Extract the [x, y] coordinate from the center of the cell holding the provided text.  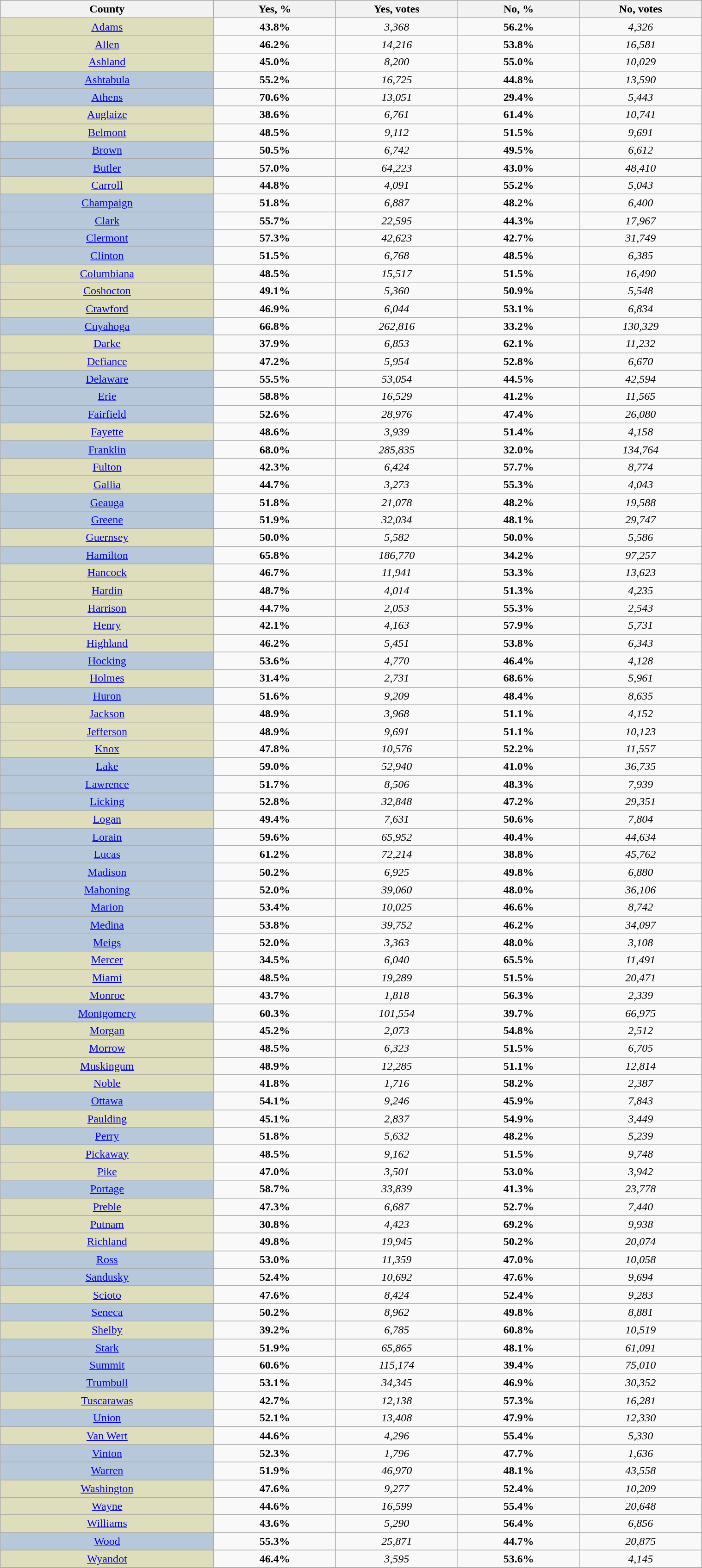
58.7% [275, 1189]
29,351 [640, 802]
49.1% [275, 291]
16,490 [640, 273]
4,296 [397, 1436]
Lawrence [107, 784]
47.8% [275, 749]
23,778 [640, 1189]
70.6% [275, 97]
Wood [107, 1541]
51.3% [519, 590]
39,060 [397, 890]
5,586 [640, 538]
28,976 [397, 414]
2,543 [640, 608]
Champaign [107, 203]
4,423 [397, 1224]
20,648 [640, 1506]
Mahoning [107, 890]
45.0% [275, 62]
52.1% [275, 1418]
56.2% [519, 27]
49.4% [275, 819]
58.8% [275, 397]
60.3% [275, 1013]
43.0% [519, 167]
Vinton [107, 1453]
Scioto [107, 1295]
Fayette [107, 432]
29.4% [519, 97]
13,051 [397, 97]
60.8% [519, 1330]
3,108 [640, 942]
60.6% [275, 1365]
5,290 [397, 1524]
6,768 [397, 256]
4,091 [397, 185]
Guernsey [107, 538]
11,557 [640, 749]
39.2% [275, 1330]
Montgomery [107, 1013]
9,938 [640, 1224]
75,010 [640, 1365]
Richland [107, 1242]
Noble [107, 1084]
5,632 [397, 1136]
101,554 [397, 1013]
53.4% [275, 907]
16,725 [397, 80]
65.5% [519, 960]
8,774 [640, 467]
9,209 [397, 696]
3,273 [397, 484]
Tuscarawas [107, 1401]
10,029 [640, 62]
5,954 [397, 361]
41.2% [519, 397]
3,595 [397, 1559]
7,843 [640, 1101]
47.7% [519, 1453]
68.6% [519, 678]
32,848 [397, 802]
47.9% [519, 1418]
Athens [107, 97]
8,962 [397, 1312]
Columbiana [107, 273]
29,747 [640, 520]
57.7% [519, 467]
57.9% [519, 626]
2,512 [640, 1030]
45.9% [519, 1101]
Lorain [107, 837]
10,025 [397, 907]
6,742 [397, 150]
54.9% [519, 1119]
19,945 [397, 1242]
34,345 [397, 1383]
6,880 [640, 872]
Carroll [107, 185]
50.5% [275, 150]
3,942 [640, 1171]
2,073 [397, 1030]
48.7% [275, 590]
Paulding [107, 1119]
285,835 [397, 449]
Morgan [107, 1030]
41.8% [275, 1084]
Medina [107, 925]
Perry [107, 1136]
6,687 [397, 1207]
54.8% [519, 1030]
Jefferson [107, 731]
10,058 [640, 1259]
39.7% [519, 1013]
Geauga [107, 502]
Monroe [107, 995]
6,887 [397, 203]
56.3% [519, 995]
64,223 [397, 167]
61.2% [275, 855]
Ashland [107, 62]
Miami [107, 978]
47.3% [275, 1207]
4,152 [640, 713]
11,232 [640, 344]
Clinton [107, 256]
51.7% [275, 784]
9,277 [397, 1488]
Belmont [107, 132]
Fairfield [107, 414]
Defiance [107, 361]
17,967 [640, 221]
Wayne [107, 1506]
Van Wert [107, 1436]
9,162 [397, 1154]
25,871 [397, 1541]
Clark [107, 221]
10,123 [640, 731]
Logan [107, 819]
55.7% [275, 221]
52,940 [397, 766]
42.3% [275, 467]
8,506 [397, 784]
20,875 [640, 1541]
16,529 [397, 397]
45.1% [275, 1119]
10,741 [640, 115]
Madison [107, 872]
County [107, 9]
5,961 [640, 678]
65,952 [397, 837]
30,352 [640, 1383]
4,158 [640, 432]
2,053 [397, 608]
6,323 [397, 1048]
3,449 [640, 1119]
54.1% [275, 1101]
Hocking [107, 661]
8,635 [640, 696]
50.6% [519, 819]
7,939 [640, 784]
44.5% [519, 379]
53,054 [397, 379]
Ottawa [107, 1101]
55.0% [519, 62]
20,471 [640, 978]
43,558 [640, 1471]
Yes, votes [397, 9]
Franklin [107, 449]
6,424 [397, 467]
57.0% [275, 167]
Portage [107, 1189]
5,443 [640, 97]
10,576 [397, 749]
3,363 [397, 942]
6,853 [397, 344]
6,044 [397, 309]
Henry [107, 626]
6,040 [397, 960]
19,289 [397, 978]
134,764 [640, 449]
52.6% [275, 414]
11,565 [640, 397]
Union [107, 1418]
5,731 [640, 626]
9,112 [397, 132]
41.0% [519, 766]
13,408 [397, 1418]
44.3% [519, 221]
9,694 [640, 1277]
11,491 [640, 960]
Preble [107, 1207]
45.2% [275, 1030]
2,731 [397, 678]
61.4% [519, 115]
31,749 [640, 238]
43.8% [275, 27]
Harrison [107, 608]
61,091 [640, 1348]
Ross [107, 1259]
Mercer [107, 960]
Marion [107, 907]
65.8% [275, 555]
6,612 [640, 150]
10,692 [397, 1277]
44,634 [640, 837]
32,034 [397, 520]
62.1% [519, 344]
No, % [519, 9]
43.6% [275, 1524]
12,814 [640, 1066]
3,368 [397, 27]
52.3% [275, 1453]
Cuyahoga [107, 326]
40.4% [519, 837]
Coshocton [107, 291]
36,106 [640, 890]
58.2% [519, 1084]
52.2% [519, 749]
7,631 [397, 819]
52.7% [519, 1207]
Sandusky [107, 1277]
6,670 [640, 361]
6,705 [640, 1048]
21,078 [397, 502]
46.6% [519, 907]
Adams [107, 27]
4,128 [640, 661]
1,796 [397, 1453]
1,636 [640, 1453]
12,330 [640, 1418]
66.8% [275, 326]
6,785 [397, 1330]
33.2% [519, 326]
8,200 [397, 62]
48,410 [640, 167]
20,074 [640, 1242]
30.8% [275, 1224]
Lucas [107, 855]
1,716 [397, 1084]
2,837 [397, 1119]
5,239 [640, 1136]
Brown [107, 150]
Hardin [107, 590]
11,941 [397, 573]
55.5% [275, 379]
Allen [107, 44]
39.4% [519, 1365]
32.0% [519, 449]
69.2% [519, 1224]
130,329 [640, 326]
47.4% [519, 414]
48.6% [275, 432]
Putnam [107, 1224]
45,762 [640, 855]
Seneca [107, 1312]
51.4% [519, 432]
No, votes [640, 9]
Jackson [107, 713]
6,385 [640, 256]
46.7% [275, 573]
5,451 [397, 643]
34.2% [519, 555]
59.0% [275, 766]
38.6% [275, 115]
9,246 [397, 1101]
10,519 [640, 1330]
5,043 [640, 185]
Auglaize [107, 115]
19,588 [640, 502]
Stark [107, 1348]
Hancock [107, 573]
56.4% [519, 1524]
42.1% [275, 626]
48.4% [519, 696]
8,424 [397, 1295]
43.7% [275, 995]
Williams [107, 1524]
97,257 [640, 555]
Holmes [107, 678]
4,770 [397, 661]
4,326 [640, 27]
50.9% [519, 291]
9,748 [640, 1154]
6,343 [640, 643]
Gallia [107, 484]
Trumbull [107, 1383]
Morrow [107, 1048]
6,400 [640, 203]
26,080 [640, 414]
65,865 [397, 1348]
72,214 [397, 855]
16,581 [640, 44]
13,590 [640, 80]
66,975 [640, 1013]
41.3% [519, 1189]
15,517 [397, 273]
33,839 [397, 1189]
48.3% [519, 784]
5,582 [397, 538]
51.6% [275, 696]
5,330 [640, 1436]
Wyandot [107, 1559]
Pike [107, 1171]
49.5% [519, 150]
Highland [107, 643]
6,925 [397, 872]
14,216 [397, 44]
Butler [107, 167]
38.8% [519, 855]
4,235 [640, 590]
4,145 [640, 1559]
39,752 [397, 925]
Meigs [107, 942]
Delaware [107, 379]
6,856 [640, 1524]
186,770 [397, 555]
42,623 [397, 238]
Knox [107, 749]
34.5% [275, 960]
16,599 [397, 1506]
16,281 [640, 1401]
7,804 [640, 819]
Warren [107, 1471]
Hamilton [107, 555]
6,834 [640, 309]
36,735 [640, 766]
2,387 [640, 1084]
Darke [107, 344]
Shelby [107, 1330]
Muskingum [107, 1066]
68.0% [275, 449]
Crawford [107, 309]
4,163 [397, 626]
4,014 [397, 590]
115,174 [397, 1365]
Pickaway [107, 1154]
5,548 [640, 291]
13,623 [640, 573]
3,501 [397, 1171]
34,097 [640, 925]
Erie [107, 397]
8,742 [640, 907]
Yes, % [275, 9]
7,440 [640, 1207]
22,595 [397, 221]
42,594 [640, 379]
3,968 [397, 713]
11,359 [397, 1259]
Ashtabula [107, 80]
10,209 [640, 1488]
Clermont [107, 238]
9,283 [640, 1295]
5,360 [397, 291]
Licking [107, 802]
Lake [107, 766]
12,285 [397, 1066]
Greene [107, 520]
8,881 [640, 1312]
262,816 [397, 326]
Washington [107, 1488]
Fulton [107, 467]
2,339 [640, 995]
3,939 [397, 432]
37.9% [275, 344]
1,818 [397, 995]
6,761 [397, 115]
59.6% [275, 837]
Huron [107, 696]
46,970 [397, 1471]
53.3% [519, 573]
4,043 [640, 484]
12,138 [397, 1401]
Summit [107, 1365]
31.4% [275, 678]
